Identify which cell holds the provided text, then report its [X, Y] central coordinate. 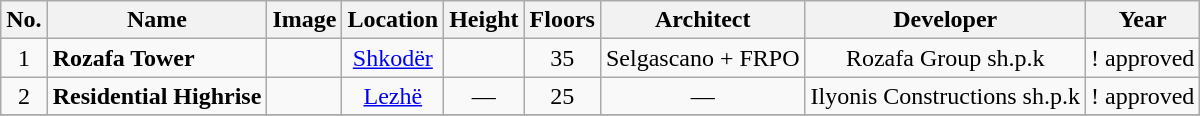
Image [304, 20]
Shkodër [393, 58]
Ilyonis Constructions sh.p.k [945, 96]
Residential Highrise [157, 96]
Selgascano + FRPO [702, 58]
Lezhë [393, 96]
Floors [562, 20]
Location [393, 20]
1 [24, 58]
Rozafa Group sh.p.k [945, 58]
35 [562, 58]
Height [484, 20]
25 [562, 96]
Name [157, 20]
No. [24, 20]
Architect [702, 20]
Developer [945, 20]
2 [24, 96]
Year [1142, 20]
Rozafa Tower [157, 58]
